Extract the (X, Y) coordinate from the center of the cell holding the provided text.  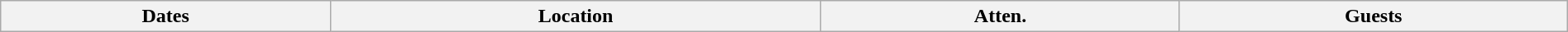
Dates (165, 16)
Location (576, 16)
Guests (1373, 16)
Atten. (1001, 16)
